Output the [X, Y] coordinate of the center of the cell containing the given text.  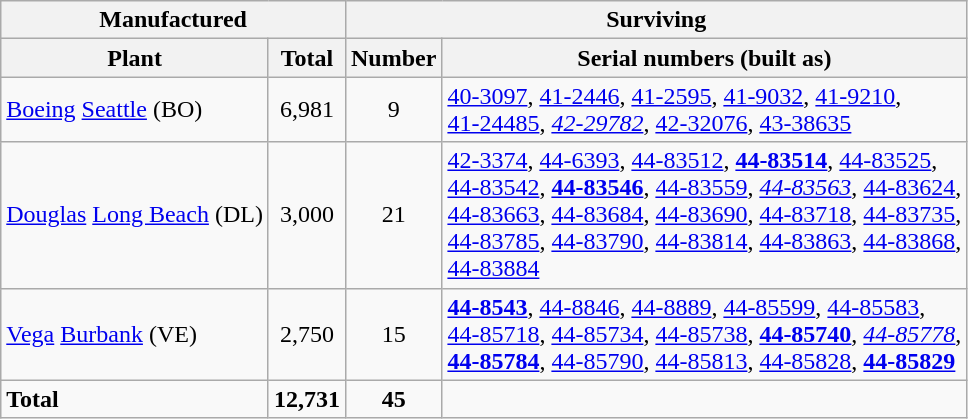
15 [393, 334]
Manufactured [174, 20]
21 [393, 215]
Plant [135, 58]
Number [393, 58]
12,731 [306, 399]
6,981 [306, 110]
9 [393, 110]
3,000 [306, 215]
2,750 [306, 334]
Boeing Seattle (BO) [135, 110]
40-3097, 41-2446, 41-2595, 41-9032, 41-9210,41-24485, 42-29782, 42-32076, 43-38635 [704, 110]
Vega Burbank (VE) [135, 334]
44-8543, 44-8846, 44-8889, 44-85599, 44-85583,44-85718, 44-85734, 44-85738, 44-85740, 44-85778,44-85784, 44-85790, 44-85813, 44-85828, 44-85829 [704, 334]
45 [393, 399]
Serial numbers (built as) [704, 58]
Surviving [656, 20]
Douglas Long Beach (DL) [135, 215]
